Pinpoint the cell where the given text exists, returning its [x, y] midpoint coordinate. 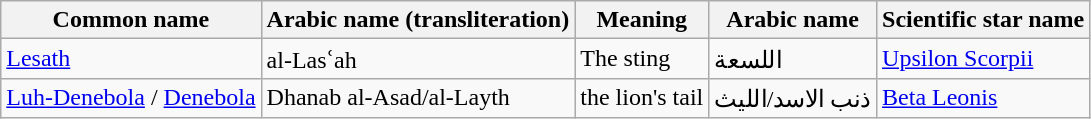
Arabic name [793, 20]
Scientific star name [984, 20]
Dhanab al-Asad/al-Layth [418, 98]
the lion's tail [642, 98]
Common name [131, 20]
Luh-Denebola / Denebola [131, 98]
The sting [642, 59]
Arabic name (transliteration) [418, 20]
Beta Leonis [984, 98]
al-Lasʿah [418, 59]
Lesath [131, 59]
Meaning [642, 20]
Upsilon Scorpii [984, 59]
اللسعة [793, 59]
ذنب الاسد/الليث [793, 98]
